Identify which cell holds the provided text, then report its (x, y) central coordinate. 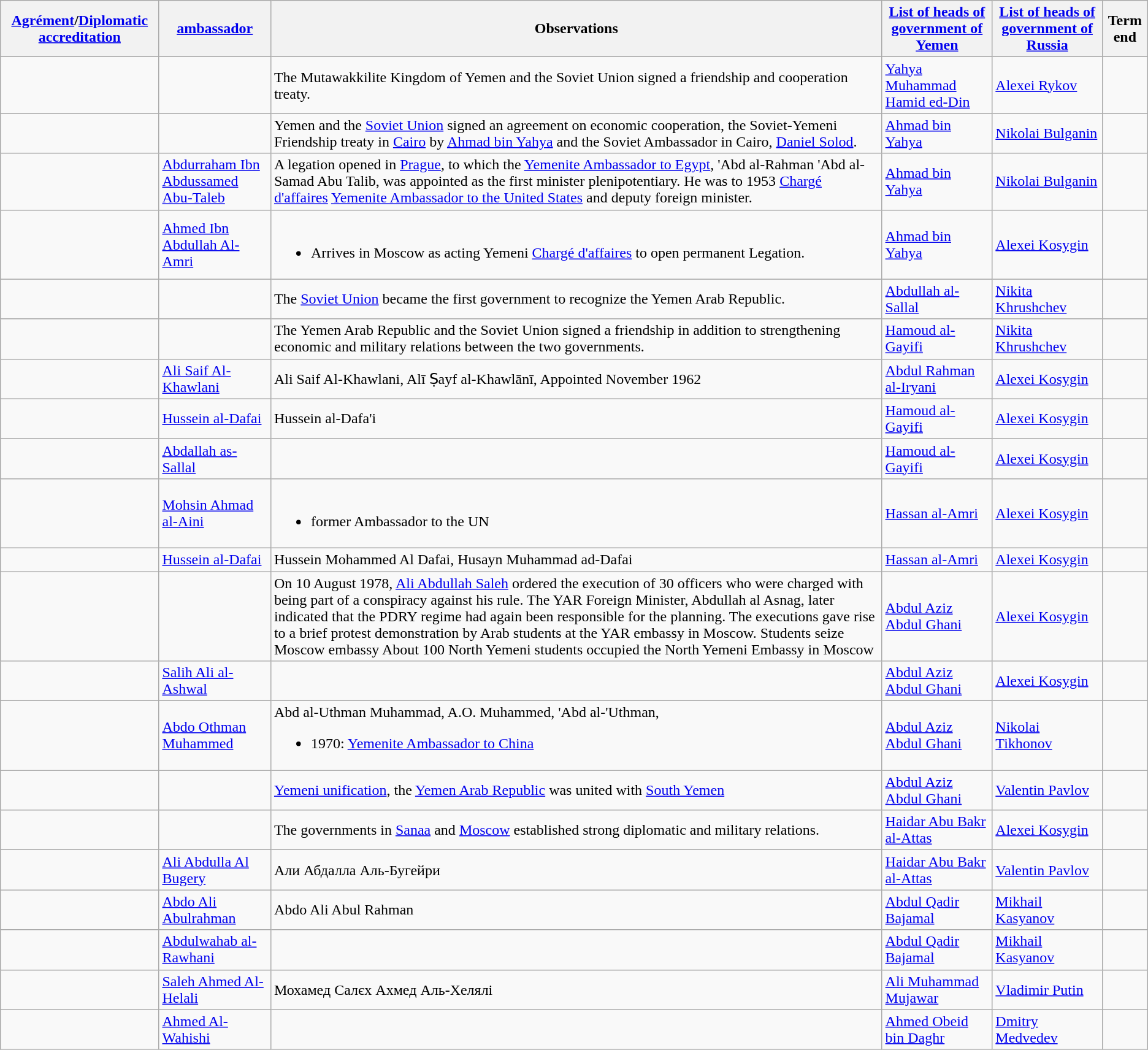
Abdul Rahman al-Iryani (937, 379)
Ali Saif Al-Khawlani (215, 379)
Vladimir Putin (1047, 990)
Abdo Ali Abul Rahman (576, 910)
Али Абдалла Аль-Бугейри (576, 870)
Abd al-Uthman Muhammad, A.O. Muhammed, 'Abd al-'Uthman,1970: Yemenite Ambassador to China (576, 736)
former Ambassador to the UN (576, 513)
Observations (576, 29)
Alexei Rykov (1047, 85)
The governments in Sanaa and Moscow established strong diplomatic and military relations. (576, 830)
Abdullah al-Sallal (937, 299)
Dmitry Medvedev (1047, 1029)
Hussein Mohammed Al Dafai, Husayn Muhammad ad-Dafai (576, 559)
Hussein al-Dafa'i (576, 418)
Ahmed Al-Wahishi (215, 1029)
Abdallah as-Sallal (215, 459)
Yemeni unification, the Yemen Arab Republic was united with South Yemen (576, 790)
Yahya Muhammad Hamid ed-Din (937, 85)
Nikolai Tikhonov (1047, 736)
Ali Abdulla Al Bugery (215, 870)
Saleh Ahmed Al-Helali (215, 990)
Ali Saif Al-Khawlani, Alī Ṣayf al-Khawlānī, Appointed November 1962 (576, 379)
List of heads of government of Russia (1047, 29)
List of heads of government of Yemen (937, 29)
Abdo Ali Abulrahman (215, 910)
Ali Muhammad Mujawar (937, 990)
Agrément/Diplomatic accreditation (80, 29)
Мохамед Салєх Ахмед Аль-Хелялі (576, 990)
Ahmed Ibn Abdullah Al-Amri (215, 244)
ambassador (215, 29)
Abdurraham Ibn Abdussamed Abu-Taleb (215, 182)
The Soviet Union became the first government to recognize the Yemen Arab Republic. (576, 299)
Arrives in Moscow as acting Yemeni Chargé d'affaires to open permanent Legation. (576, 244)
Ahmed Obeid bin Daghr (937, 1029)
The Mutawakkilite Kingdom of Yemen and the Soviet Union signed a friendship and cooperation treaty. (576, 85)
Abdo Othman Muhammed (215, 736)
Abdulwahab al-Rawhani (215, 949)
Term end (1125, 29)
Salih Ali al-Ashwal (215, 681)
Mohsin Ahmad al-Aini (215, 513)
